Locate the cell with the specified text and output its (x, y) center coordinate. 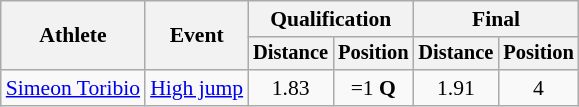
Qualification (330, 19)
Simeon Toribio (73, 88)
=1 Q (373, 88)
1.91 (456, 88)
High jump (196, 88)
4 (538, 88)
Final (496, 19)
Athlete (73, 36)
Event (196, 36)
1.83 (290, 88)
